Determine the [X, Y] coordinate at the center of the cell enclosing the given text.  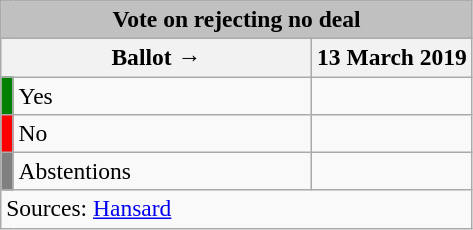
13 March 2019 [392, 57]
Sources: Hansard [236, 209]
Ballot → [156, 57]
No [162, 133]
Vote on rejecting no deal [236, 19]
Yes [162, 95]
Abstentions [162, 171]
